Identify which cell holds the provided text, then report its [x, y] central coordinate. 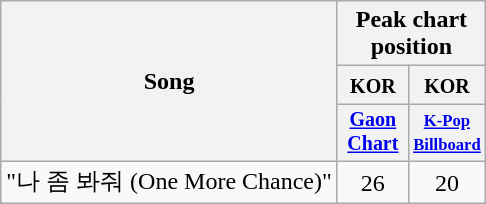
"나 좀 봐줘 (One More Chance)" [170, 182]
Song [170, 82]
Gaon Chart [372, 132]
K-Pop Billboard [446, 132]
26 [372, 182]
Peak chart position [411, 34]
20 [446, 182]
